Return (x, y) of the center of cell containing provided text 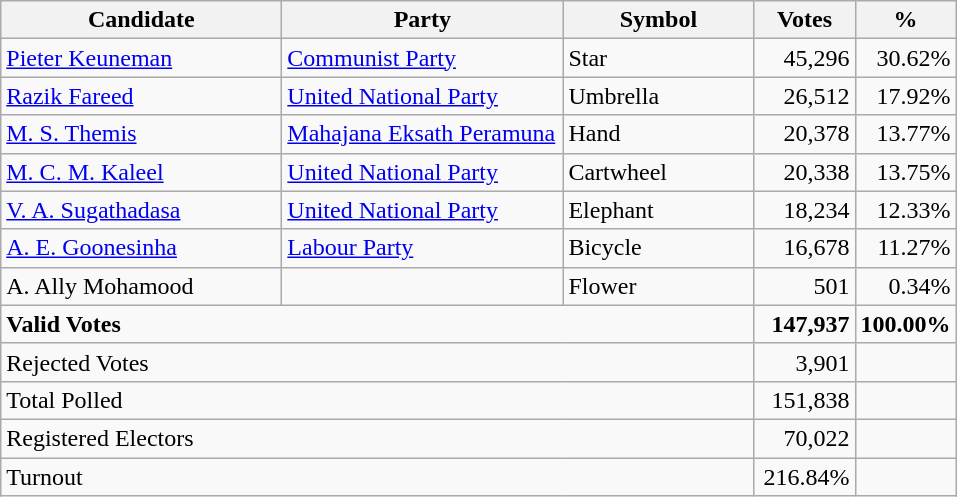
Razik Fareed (142, 96)
18,234 (804, 210)
% (906, 20)
30.62% (906, 58)
A. Ally Mohamood (142, 286)
3,901 (804, 362)
Candidate (142, 20)
13.75% (906, 172)
151,838 (804, 400)
70,022 (804, 438)
11.27% (906, 248)
Turnout (378, 477)
Communist Party (422, 58)
147,937 (804, 324)
Flower (658, 286)
0.34% (906, 286)
Registered Electors (378, 438)
M. S. Themis (142, 134)
Party (422, 20)
Total Polled (378, 400)
Hand (658, 134)
17.92% (906, 96)
100.00% (906, 324)
Bicycle (658, 248)
Cartwheel (658, 172)
45,296 (804, 58)
M. C. M. Kaleel (142, 172)
Pieter Keuneman (142, 58)
V. A. Sugathadasa (142, 210)
13.77% (906, 134)
20,338 (804, 172)
Rejected Votes (378, 362)
Votes (804, 20)
Elephant (658, 210)
Umbrella (658, 96)
16,678 (804, 248)
20,378 (804, 134)
12.33% (906, 210)
Star (658, 58)
216.84% (804, 477)
Labour Party (422, 248)
Valid Votes (378, 324)
A. E. Goonesinha (142, 248)
Mahajana Eksath Peramuna (422, 134)
26,512 (804, 96)
501 (804, 286)
Symbol (658, 20)
